Locate the cell with the specified text and output its (X, Y) center coordinate. 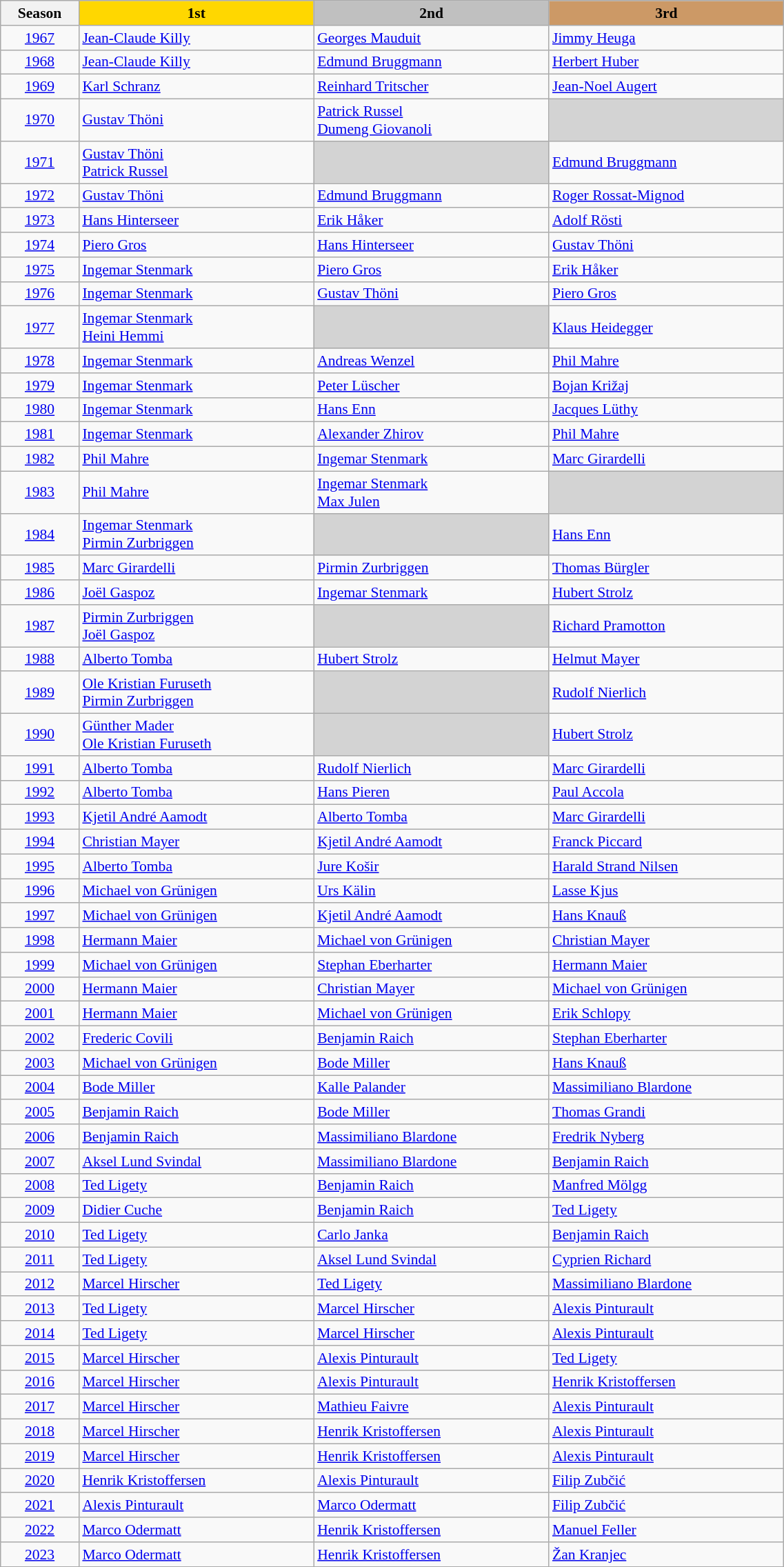
Gustav Thöni Patrick Russel (196, 163)
1999 (40, 965)
2022 (40, 1530)
1997 (40, 916)
Ingemar Stenmark Max Julen (432, 492)
Didier Cuche (196, 1210)
2000 (40, 989)
1st (196, 13)
1985 (40, 568)
Harald Strand Nilsen (666, 866)
Alexander Zhirov (432, 435)
Season (40, 13)
1978 (40, 361)
1995 (40, 866)
Carlo Janka (432, 1235)
1981 (40, 435)
2014 (40, 1333)
3rd (666, 13)
Andreas Wenzel (432, 361)
Frederic Covili (196, 1039)
Manuel Feller (666, 1530)
2013 (40, 1309)
1988 (40, 659)
2011 (40, 1259)
1973 (40, 221)
Richard Pramotton (666, 626)
Erik Schlopy (666, 1014)
Adolf Rösti (666, 221)
Bojan Križaj (666, 386)
2020 (40, 1481)
Jean-Noel Augert (666, 87)
1975 (40, 270)
Jimmy Heuga (666, 38)
2003 (40, 1063)
1991 (40, 768)
1998 (40, 940)
2005 (40, 1112)
1994 (40, 842)
Manfred Mölgg (666, 1186)
1992 (40, 792)
1984 (40, 534)
Jacques Lüthy (666, 410)
2nd (432, 13)
2004 (40, 1088)
Kalle Palander (432, 1088)
2015 (40, 1358)
2001 (40, 1014)
Franck Piccard (666, 842)
Paul Accola (666, 792)
2006 (40, 1137)
Lasse Kjus (666, 891)
Pirmin Zurbriggen (432, 568)
1989 (40, 692)
1968 (40, 62)
2002 (40, 1039)
1996 (40, 891)
2010 (40, 1235)
1990 (40, 735)
2021 (40, 1506)
Reinhard Tritscher (432, 87)
Günther Mader Ole Kristian Furuseth (196, 735)
1976 (40, 294)
1969 (40, 87)
Klaus Heidegger (666, 327)
1982 (40, 459)
2017 (40, 1407)
Ole Kristian Furuseth Pirmin Zurbriggen (196, 692)
Thomas Bürgler (666, 568)
1983 (40, 492)
2009 (40, 1210)
Roger Rossat-Mignod (666, 196)
1972 (40, 196)
1980 (40, 410)
2007 (40, 1161)
2019 (40, 1456)
2023 (40, 1555)
Thomas Grandi (666, 1112)
2016 (40, 1382)
Joël Gaspoz (196, 592)
Žan Kranjec (666, 1555)
Patrick Russel Dumeng Giovanoli (432, 120)
Cyprien Richard (666, 1259)
1967 (40, 38)
Mathieu Faivre (432, 1407)
1986 (40, 592)
Jure Košir (432, 866)
Helmut Mayer (666, 659)
1971 (40, 163)
1977 (40, 327)
Georges Mauduit (432, 38)
Hans Pieren (432, 792)
Karl Schranz (196, 87)
1974 (40, 245)
2008 (40, 1186)
Peter Lüscher (432, 386)
1979 (40, 386)
Fredrik Nyberg (666, 1137)
Ingemar Stenmark Heini Hemmi (196, 327)
1993 (40, 817)
Ingemar Stenmark Pirmin Zurbriggen (196, 534)
Pirmin Zurbriggen Joël Gaspoz (196, 626)
2018 (40, 1432)
1987 (40, 626)
Urs Kälin (432, 891)
2012 (40, 1284)
Herbert Huber (666, 62)
1970 (40, 120)
